For the text-containing cell, return its midpoint in (X, Y) coordinate format. 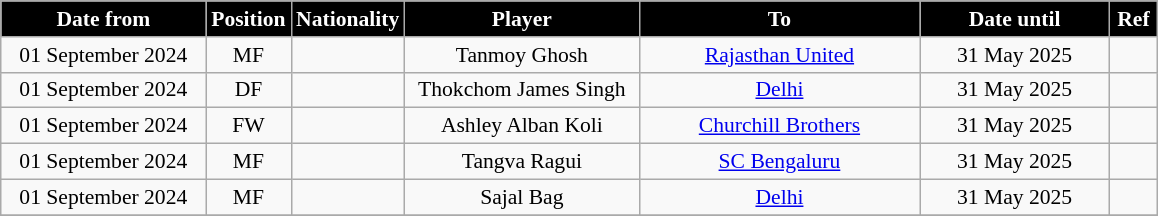
Rajasthan United (779, 55)
To (779, 19)
Thokchom James Singh (522, 90)
Player (522, 19)
Date until (1015, 19)
Ref (1134, 19)
Churchill Brothers (779, 126)
Tanmoy Ghosh (522, 55)
Nationality (348, 19)
Sajal Bag (522, 197)
SC Bengaluru (779, 162)
Tangva Ragui (522, 162)
Date from (104, 19)
FW (248, 126)
Ashley Alban Koli (522, 126)
Position (248, 19)
DF (248, 90)
